Return [x, y] of the center of cell containing provided text 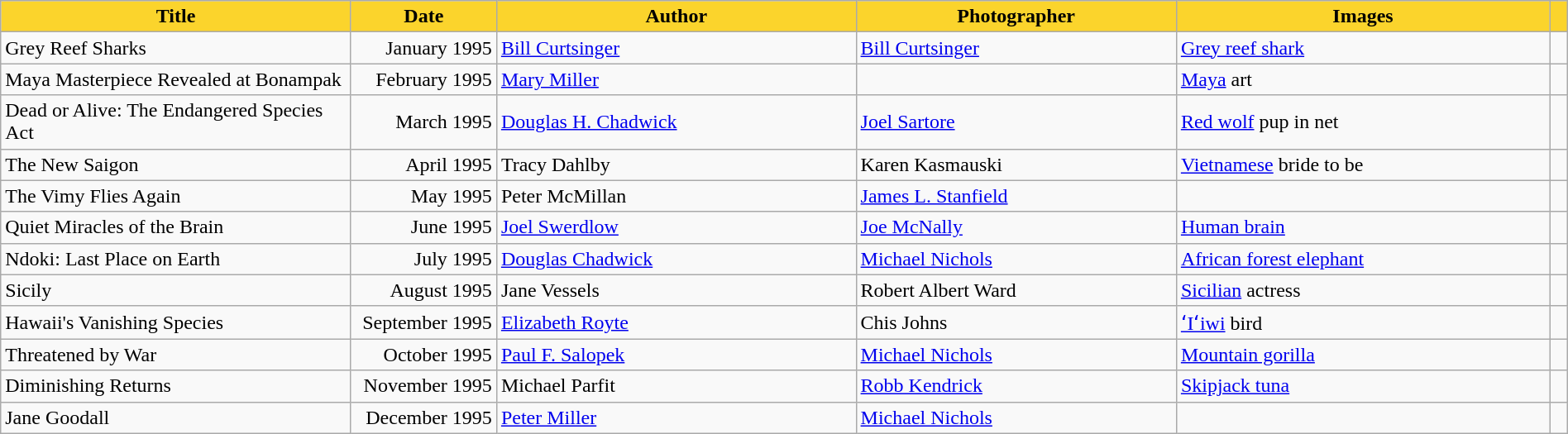
July 1995 [423, 259]
Ndoki: Last Place on Earth [176, 259]
Peter Miller [676, 417]
March 1995 [423, 122]
Hawaii's Vanishing Species [176, 322]
The New Saigon [176, 165]
James L. Stanfield [1016, 196]
Jane Vessels [676, 290]
Photographer [1016, 17]
Skipjack tuna [1363, 386]
Maya Masterpiece Revealed at Bonampak [176, 79]
Sicily [176, 290]
Robert Albert Ward [1016, 290]
February 1995 [423, 79]
Red wolf pup in net [1363, 122]
January 1995 [423, 48]
Diminishing Returns [176, 386]
The Vimy Flies Again [176, 196]
Images [1363, 17]
December 1995 [423, 417]
September 1995 [423, 322]
Paul F. Salopek [676, 355]
Dead or Alive: The Endangered Species Act [176, 122]
Grey reef shark [1363, 48]
Tracy Dahlby [676, 165]
Douglas Chadwick [676, 259]
June 1995 [423, 227]
Author [676, 17]
Elizabeth Royte [676, 322]
Vietnamese bride to be [1363, 165]
Peter McMillan [676, 196]
Joe McNally [1016, 227]
Jane Goodall [176, 417]
Joel Sartore [1016, 122]
November 1995 [423, 386]
October 1995 [423, 355]
Human brain [1363, 227]
Michael Parfit [676, 386]
Douglas H. Chadwick [676, 122]
Robb Kendrick [1016, 386]
Mary Miller [676, 79]
Joel Swerdlow [676, 227]
Grey Reef Sharks [176, 48]
Title [176, 17]
African forest elephant [1363, 259]
Quiet Miracles of the Brain [176, 227]
Maya art [1363, 79]
August 1995 [423, 290]
Threatened by War [176, 355]
Karen Kasmauski [1016, 165]
Date [423, 17]
Sicilian actress [1363, 290]
Mountain gorilla [1363, 355]
Chis Johns [1016, 322]
April 1995 [423, 165]
May 1995 [423, 196]
ʻIʻiwi bird [1363, 322]
